Return the (X, Y) coordinate for the center point of the cell that contains the specified text.  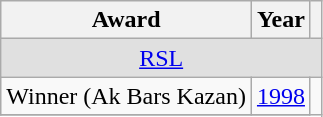
Award (126, 20)
Year (280, 20)
RSL (162, 58)
1998 (280, 96)
Winner (Ak Bars Kazan) (126, 96)
